Scan for the cell matching the given text and deliver its (x, y) coordinate at center. 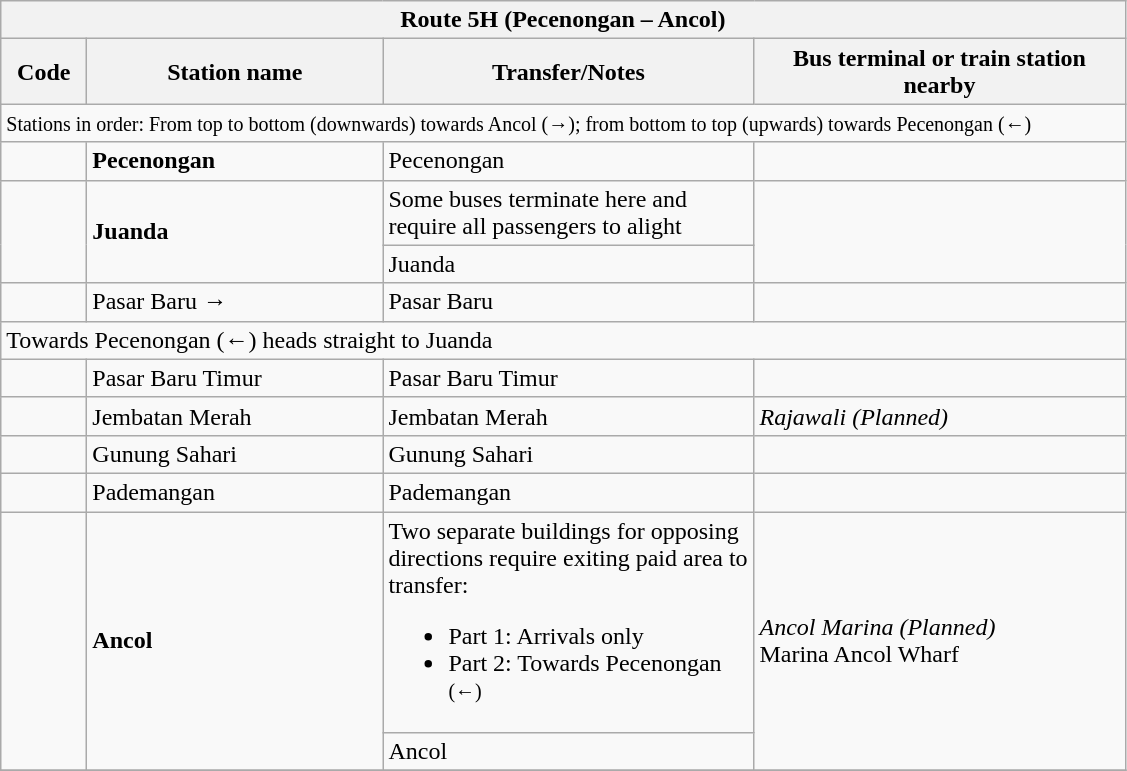
Two separate buildings for opposing directions require exiting paid area to transfer:Part 1: Arrivals onlyPart 2: Towards Pecenongan (←) (568, 622)
Stations in order: From top to bottom (downwards) towards Ancol (→); from bottom to top (upwards) towards Pecenongan (←) (563, 123)
Pasar Baru (568, 302)
Some buses terminate here and require all passengers to alight (568, 212)
Station name (235, 72)
Code (44, 72)
Rajawali (Planned) (940, 416)
Route 5H (Pecenongan – Ancol) (563, 20)
Pasar Baru → (235, 302)
Towards Pecenongan (←) heads straight to Juanda (563, 340)
Transfer/Notes (568, 72)
Ancol Marina (Planned) Marina Ancol Wharf (940, 642)
Bus terminal or train station nearby (940, 72)
